Capture the cell that displays the provided text and extract its [x, y] central coordinate. 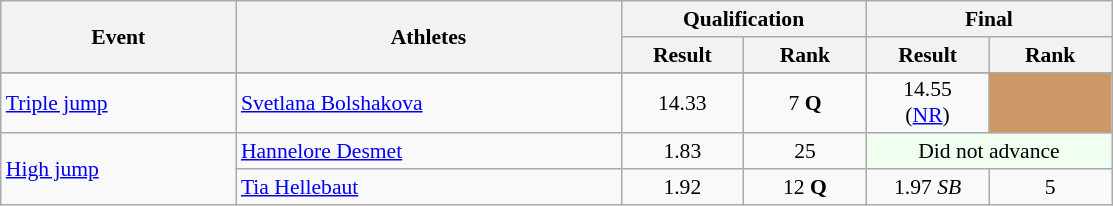
Qualification [744, 19]
Event [118, 36]
25 [806, 152]
Tia Hellebaut [428, 187]
High jump [118, 170]
14.55(NR) [928, 102]
7 Q [806, 102]
5 [1050, 187]
Athletes [428, 36]
1.83 [682, 152]
Triple jump [118, 102]
Did not advance [988, 152]
Final [988, 19]
1.92 [682, 187]
12 Q [806, 187]
1.97 SB [928, 187]
Svetlana Bolshakova [428, 102]
Hannelore Desmet [428, 152]
14.33 [682, 102]
